Pinpoint the cell where the given text exists, returning its (X, Y) midpoint coordinate. 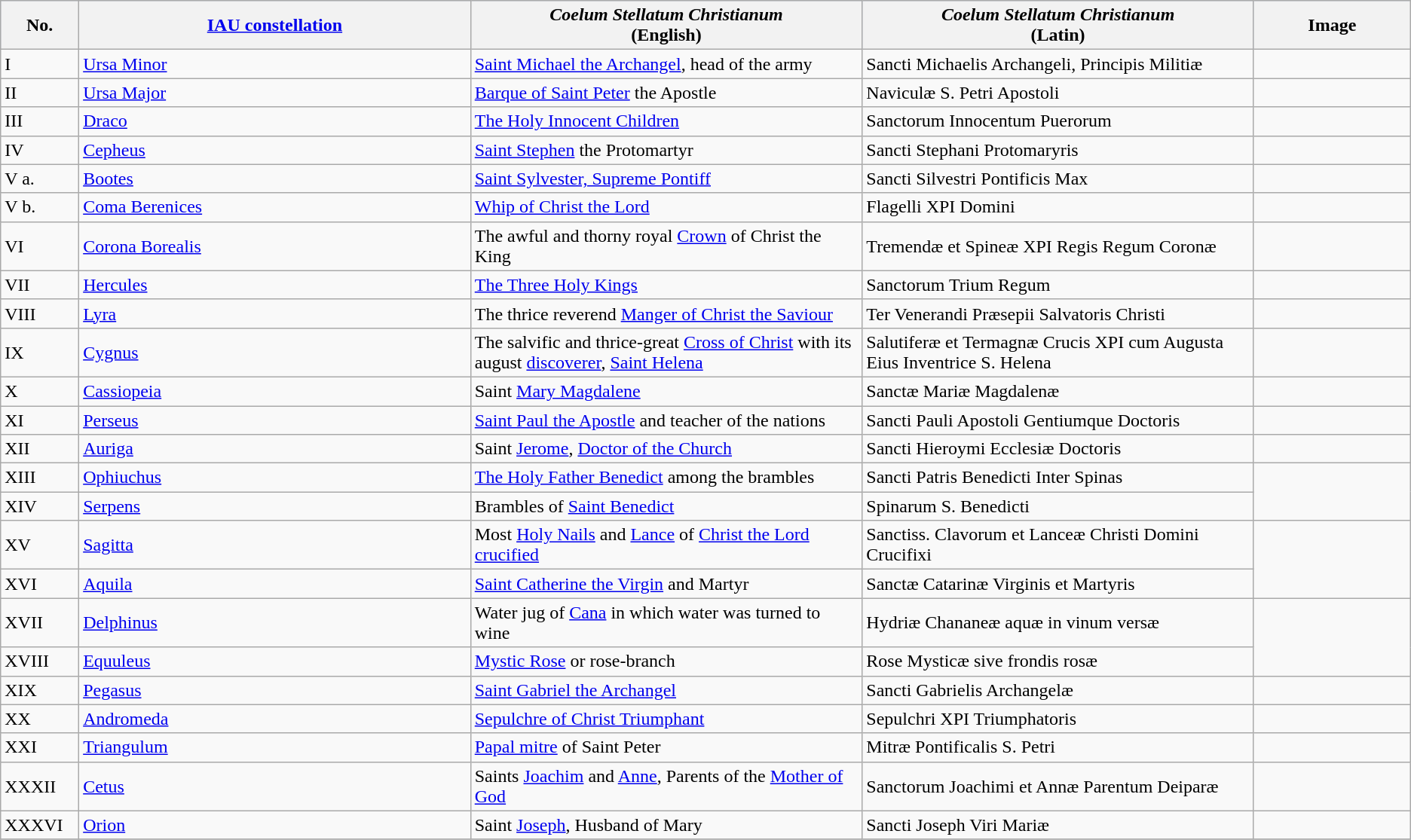
Saint Gabriel the Archangel (666, 690)
The awful and thorny royal Crown of Christ the King (666, 246)
The Three Holy Kings (666, 285)
Sanctæ Catarinæ Virginis et Martyris (1058, 584)
Coelum Stellatum Christianum (Latin) (1058, 26)
Sanctorum Joachimi et Annæ Parentum Deiparæ (1058, 787)
Saint Joseph, Husband of Mary (666, 825)
Tremendæ et Spineæ XPI Regis Regum Coronæ (1058, 246)
IX (40, 353)
Hercules (275, 285)
No. (40, 26)
XX (40, 719)
Ursa Major (275, 93)
Naviculæ S. Petri Apostoli (1058, 93)
Sancti Patris Benedicti Inter Spinas (1058, 478)
XXXII (40, 787)
Ursa Minor (275, 64)
Sancti Michaelis Archangeli, Principis Militiæ (1058, 64)
Papal mitre of Saint Peter (666, 747)
Sanctorum Innocentum Puerorum (1058, 121)
Sagitta (275, 545)
Saint Catherine the Virgin and Martyr (666, 584)
Saint Paul the Apostle and teacher of the nations (666, 420)
Cassiopeia (275, 391)
Saint Mary Magdalene (666, 391)
Sancti Pauli Apostoli Gentiumque Doctoris (1058, 420)
V b. (40, 207)
Coelum Stellatum Christianum (English) (666, 26)
XII (40, 449)
XI (40, 420)
Sancti Joseph Viri Mariæ (1058, 825)
X (40, 391)
The salvific and thrice-great Cross of Christ with its august discoverer, Saint Helena (666, 353)
V a. (40, 179)
Most Holy Nails and Lance of Christ the Lord crucified (666, 545)
Saints Joachim and Anne, Parents of the Mother of God (666, 787)
Auriga (275, 449)
XVII (40, 622)
Mitræ Pontificalis S. Petri (1058, 747)
Lyra (275, 313)
Rose Mysticæ sive frondis rosæ (1058, 661)
XXI (40, 747)
Saint Sylvester, Supreme Pontiff (666, 179)
The Holy Innocent Children (666, 121)
Mystic Rose or rose-branch (666, 661)
XV (40, 545)
XVIII (40, 661)
VII (40, 285)
Brambles of Saint Benedict (666, 506)
Sancti Stephani Protomaryris (1058, 150)
IV (40, 150)
Coma Berenices (275, 207)
Sanctorum Trium Regum (1058, 285)
Corona Borealis (275, 246)
Sanctæ Mariæ Magdalenæ (1058, 391)
I (40, 64)
Cygnus (275, 353)
XIV (40, 506)
VI (40, 246)
III (40, 121)
Cepheus (275, 150)
Equuleus (275, 661)
Andromeda (275, 719)
Sepulchre of Christ Triumphant (666, 719)
Sancti Silvestri Pontificis Max (1058, 179)
Delphinus (275, 622)
Sancti Hieroymi Ecclesiæ Doctoris (1058, 449)
The Holy Father Benedict among the brambles (666, 478)
Serpens (275, 506)
Sepulchri XPI Triumphatoris (1058, 719)
Salutiferæ et Termagnæ Crucis XPI cum Augusta Eius Inventrice S. Helena (1058, 353)
Draco (275, 121)
Aquila (275, 584)
IAU constellation (275, 26)
Ter Venerandi Præsepii Salvatoris Christi (1058, 313)
Perseus (275, 420)
Bootes (275, 179)
Pegasus (275, 690)
Sancti Gabrielis Archangelæ (1058, 690)
Ophiuchus (275, 478)
II (40, 93)
Hydriæ Chananeæ aquæ in vinum versæ (1058, 622)
XIII (40, 478)
XVI (40, 584)
Water jug of Cana in which water was turned to wine (666, 622)
Spinarum S. Benedicti (1058, 506)
Whip of Christ the Lord (666, 207)
VIII (40, 313)
Cetus (275, 787)
Sanctiss. Clavorum et Lanceæ Christi Domini Crucifixi (1058, 545)
XIX (40, 690)
Flagelli XPI Domini (1058, 207)
Saint Stephen the Protomartyr (666, 150)
XXXVI (40, 825)
The thrice reverend Manger of Christ the Saviour (666, 313)
Orion (275, 825)
Triangulum (275, 747)
Barque of Saint Peter the Apostle (666, 93)
Saint Jerome, Doctor of the Church (666, 449)
Saint Michael the Archangel, head of the army (666, 64)
Image (1332, 26)
